Output the (x, y) coordinate of the center of the cell containing the given text.  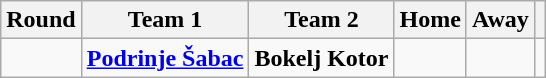
Team 2 (322, 20)
Bokelj Kotor (322, 58)
Round (41, 20)
Podrinje Šabac (165, 58)
Away (500, 20)
Home (430, 20)
Team 1 (165, 20)
